Locate the cell with the specified text and output its [x, y] center coordinate. 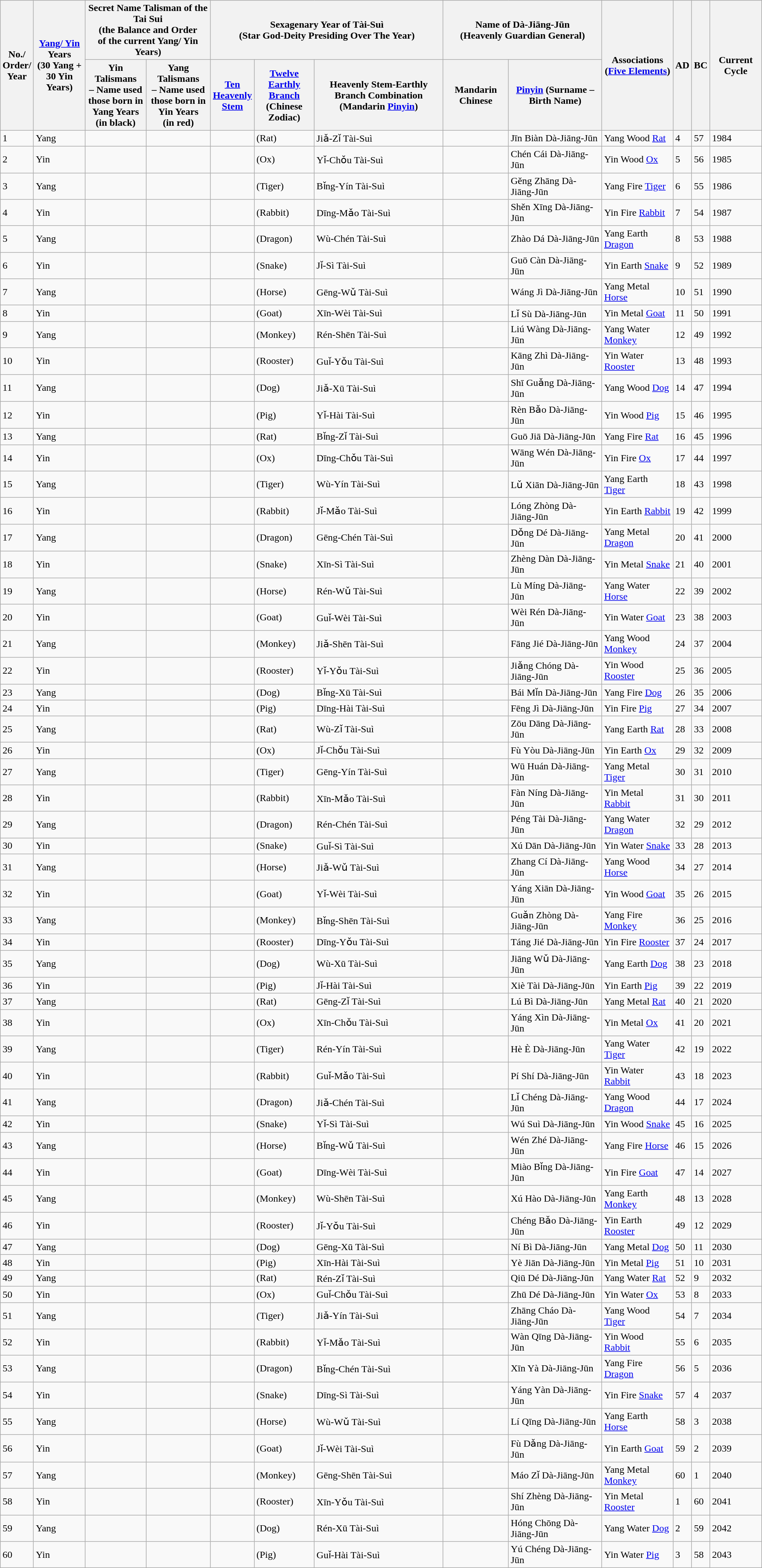
Fù Yòu Dà-Jiāng-Jūn [555, 750]
Yin Talismans– Name usedthose born inYang Years(in black) [116, 95]
Yang Water Monkey [637, 335]
2028 [736, 1199]
Yang Fire Dog [637, 692]
Dīng-Yǒu Tài-Suì [379, 942]
Jiǎ-Zǐ Tài-Suì [379, 138]
2023 [736, 1075]
Chén Cái Dà-Jiāng-Jūn [555, 160]
Yin Metal Goat [637, 313]
Guǐ-Sì Tài-Suì [379, 846]
Yin Water Snake [637, 846]
Lí Qīng Dà-Jiāng-Jūn [555, 1421]
Yang Water Dragon [637, 825]
Lú Bì Dà-Jiāng-Jūn [555, 1001]
Ní Bì Dà-Jiāng-Jūn [555, 1247]
Jiǎ-Chén Tài-Suì [379, 1102]
Yang Earth Monkey [637, 1199]
Jǐ-Mǎo Tài-Suì [379, 510]
Xīn-Mǎo Tài-Suì [379, 798]
Yin Wood Rabbit [637, 1342]
Péng Tài Dà-Jiāng-Jūn [555, 825]
Pí Shí Dà-Jiāng-Jūn [555, 1075]
1985 [736, 160]
Jīn Biàn Dà-Jiāng-Jūn [555, 138]
2011 [736, 798]
2001 [736, 564]
2017 [736, 942]
1990 [736, 292]
Guǐ-Mǎo Tài-Suì [379, 1075]
Yin Wood Rooster [637, 671]
Yang Metal Monkey [637, 1475]
Yang Wood Dragon [637, 1102]
2019 [736, 985]
Rén-Xū Tài-Suì [379, 1528]
Dīng-Sì Tài-Suì [379, 1395]
2026 [736, 1145]
2015 [736, 894]
Dīng-Mǎo Tài-Suì [379, 212]
Guǎn Zhòng Dà-Jiāng-Jūn [555, 921]
1998 [736, 484]
Yin Wood Goat [637, 894]
2042 [736, 1528]
Xiè Tài Dà-Jiāng-Jūn [555, 985]
Lóng Zhòng Dà-Jiāng-Jūn [555, 510]
Gēng-Yín Tài-Suì [379, 772]
Gēng-Xū Tài-Suì [379, 1247]
Xú Hào Dà-Jiāng-Jūn [555, 1199]
Zhang Cí Dà-Jiāng-Jūn [555, 867]
Yang Fire Dragon [637, 1369]
Yang Earth Tiger [637, 484]
2005 [736, 671]
Lǔ Xiān Dà-Jiāng-Jūn [555, 484]
TenHeavenlyStem [232, 95]
2022 [736, 1049]
Secret Name Talisman of the Tai Sui(the Balance and Orderof the current Yang/ Yin Years) [148, 30]
Bǐng-Zǐ Tài-Suì [379, 437]
Xīn-Wèi Tài-Suì [379, 313]
Yang Earth Dog [637, 964]
Dǒng Dé Dà-Jiāng-Jūn [555, 537]
Wū Huán Dà-Jiāng-Jūn [555, 772]
2009 [736, 750]
Heavenly Stem-Earthly Branch Combination(Mandarin Pinyin) [379, 95]
2031 [736, 1262]
BC [701, 65]
2014 [736, 867]
2008 [736, 729]
Yin Water Ox [637, 1294]
Dīng-Wèi Tài-Suì [379, 1172]
Rén-Wǔ Tài-Suì [379, 591]
Yǐ-Hài Tài-Suì [379, 415]
1987 [736, 212]
Jiǎ-Wǔ Tài-Suì [379, 867]
Yin Wood Pig [637, 415]
1996 [736, 437]
2018 [736, 964]
Yang Fire Rat [637, 437]
Fēng Jì Dà-Jiāng-Jūn [555, 708]
Yè Jiān Dà-Jiāng-Jūn [555, 1262]
Yin Water Pig [637, 1555]
Bǐng-Yín Tài-Suì [379, 186]
Yang Water Rat [637, 1278]
2010 [736, 772]
Guǐ-Wèi Tài-Suì [379, 617]
Jiǎng Chóng Dà-Jiāng-Jūn [555, 671]
Gēng-Chén Tài-Suì [379, 537]
Jǐ-Hài Tài-Suì [379, 985]
2007 [736, 708]
Jiǎ-Shēn Tài-Suì [379, 644]
Yin Metal Rooster [637, 1501]
Fàn Níng Dà-Jiāng-Jūn [555, 798]
Bái Mǐn Dà-Jiāng-Jūn [555, 692]
2039 [736, 1448]
Wù-Yín Tài-Suì [379, 484]
2021 [736, 1023]
Yang Earth Horse [637, 1421]
Rén-Shēn Tài-Suì [379, 335]
Yin Water Rooster [637, 361]
Bǐng-Wǔ Tài-Suì [379, 1145]
1984 [736, 138]
Yang Metal Dragon [637, 537]
Current Cycle [736, 65]
2020 [736, 1001]
Jiǎ-Xū Tài-Suì [379, 388]
1995 [736, 415]
Yǐ-Sì Tài-Suì [379, 1124]
Yú Chéng Dà-Jiāng-Jūn [555, 1555]
2043 [736, 1555]
Yang Metal Tiger [637, 772]
Yin Metal Ox [637, 1023]
Yang Metal Dog [637, 1247]
Zōu Dāng Dà-Jiāng-Jūn [555, 729]
Xīn Yà Dà-Jiāng-Jūn [555, 1369]
Yin Wood Ox [637, 160]
Yin Metal Rabbit [637, 798]
2032 [736, 1278]
Yáng Yàn Dà-Jiāng-Jūn [555, 1395]
Yang Water Horse [637, 591]
Yang Earth Rat [637, 729]
Wù-Xū Tài-Suì [379, 964]
Yang/ Yin Years(30 Yang +30 Yin Years) [59, 65]
Zhào Dá Dà-Jiāng-Jūn [555, 239]
Yang Water Tiger [637, 1049]
2006 [736, 692]
Dīng-Hài Tài-Suì [379, 708]
Kāng Zhì Dà-Jiāng-Jūn [555, 361]
Yang Wood Tiger [637, 1316]
2027 [736, 1172]
2000 [736, 537]
Guǐ-Yǒu Tài-Suì [379, 361]
Pinyin (Surname – Birth Name) [555, 95]
Guō Jiā Dà-Jiāng-Jūn [555, 437]
Guǐ-Hài Tài-Suì [379, 1555]
Name of Dà-Jiāng-Jūn(Heavenly Guardian General) [523, 30]
Yang Wood Horse [637, 867]
Xīn-Sì Tài-Suì [379, 564]
Jiāng Wǔ Dà-Jiāng-Jūn [555, 964]
Jǐ-Sì Tài-Suì [379, 265]
Hóng Chōng Dà-Jiāng-Jūn [555, 1528]
Yǐ-Wèi Tài-Suì [379, 894]
Associations(Five Elements) [637, 65]
Rèn Bǎo Dà-Jiāng-Jūn [555, 415]
Yang Wood Dog [637, 388]
Yin Earth Rabbit [637, 510]
Xīn-Chǒu Tài-Suì [379, 1023]
Rén-Chén Tài-Suì [379, 825]
2024 [736, 1102]
Guō Càn Dà-Jiāng-Jūn [555, 265]
Xīn-Hài Tài-Suì [379, 1262]
1994 [736, 388]
Shí Zhèng Dà-Jiāng-Jūn [555, 1501]
Yin Metal Snake [637, 564]
No./Order/Year [17, 65]
Yáng Xìn Dà-Jiāng-Jūn [555, 1023]
2003 [736, 617]
Wén Zhé Dà-Jiāng-Jūn [555, 1145]
2012 [736, 825]
Wàn Qīng Dà-Jiāng-Jūn [555, 1342]
Shěn Xīng Dà-Jiāng-Jūn [555, 212]
Lù Míng Dà-Jiāng-Jūn [555, 591]
Yǐ-Chǒu Tài-Suì [379, 160]
Yang Fire Monkey [637, 921]
Gēng-Shēn Tài-Suì [379, 1475]
Yin Earth Snake [637, 265]
Gěng Zhāng Dà-Jiāng-Jūn [555, 186]
2016 [736, 921]
Yang Fire Tiger [637, 186]
TwelveEarthlyBranch(Chinese Zodiac) [284, 95]
2025 [736, 1124]
1989 [736, 265]
Yang Wood Rat [637, 138]
2013 [736, 846]
1993 [736, 361]
Jiǎ-Yín Tài-Suì [379, 1316]
Fù Dǎng Dà-Jiāng-Jūn [555, 1448]
Yang Talismans– Name usedthose born inYin Years(in red) [178, 95]
2036 [736, 1369]
Yang Metal Horse [637, 292]
1988 [736, 239]
Chéng Bǎo Dà-Jiāng-Jūn [555, 1226]
Yin Earth Ox [637, 750]
Yang Fire Horse [637, 1145]
Rén-Yín Tài-Suì [379, 1049]
1991 [736, 313]
Wèi Rén Dà-Jiāng-Jūn [555, 617]
Yin Fire Rooster [637, 942]
Yang Metal Rat [637, 1001]
1986 [736, 186]
Yin Fire Ox [637, 458]
Zhū Dé Dà-Jiāng-Jūn [555, 1294]
Wáng Jì Dà-Jiāng-Jūn [555, 292]
Yang Water Dog [637, 1528]
Táng Jié Dà-Jiāng-Jūn [555, 942]
2030 [736, 1247]
Yin Metal Pig [637, 1262]
Miào Bǐng Dà-Jiāng-Jūn [555, 1172]
2040 [736, 1475]
Jǐ-Yǒu Tài-Suì [379, 1226]
Yin Fire Pig [637, 708]
Máo Zǐ Dà-Jiāng-Jūn [555, 1475]
Zhāng Cháo Dà-Jiāng-Jūn [555, 1316]
Wù-Zǐ Tài-Suì [379, 729]
Sexagenary Year of Tài-Suì(Star God-Deity Presiding Over The Year) [326, 30]
Gēng-Zǐ Tài-Suì [379, 1001]
Rén-Zǐ Tài-Suì [379, 1278]
Mandarin Chinese [476, 95]
Liú Wàng Dà-Jiāng-Jūn [555, 335]
Xú Dān Dà-Jiāng-Jūn [555, 846]
Yin Earth Goat [637, 1448]
AD [682, 65]
Guǐ-Chǒu Tài-Suì [379, 1294]
Yin Fire Goat [637, 1172]
1997 [736, 458]
Yin Earth Pig [637, 985]
Wāng Wén Dà-Jiāng-Jūn [555, 458]
Lǐ Sù Dà-Jiāng-Jūn [555, 313]
2004 [736, 644]
Bǐng-Chén Tài-Suì [379, 1369]
Xīn-Yǒu Tài-Suì [379, 1501]
Lǐ Chéng Dà-Jiāng-Jūn [555, 1102]
Jǐ-Chǒu Tài-Suì [379, 750]
2037 [736, 1395]
Bǐng-Xū Tài-Suì [379, 692]
Yin Water Goat [637, 617]
Hè È Dà-Jiāng-Jūn [555, 1049]
Yin Water Rabbit [637, 1075]
Shī Guǎng Dà-Jiāng-Jūn [555, 388]
Yǐ-Mǎo Tài-Suì [379, 1342]
Zhèng Dàn Dà-Jiāng-Jūn [555, 564]
2035 [736, 1342]
Yin Fire Snake [637, 1395]
Jǐ-Wèi Tài-Suì [379, 1448]
Wú Suì Dà-Jiāng-Jūn [555, 1124]
1999 [736, 510]
2034 [736, 1316]
1992 [736, 335]
Yang Earth Dragon [637, 239]
Fāng Jié Dà-Jiāng-Jūn [555, 644]
Wù-Shēn Tài-Suì [379, 1199]
2002 [736, 591]
Yǐ-Yǒu Tài-Suì [379, 671]
Gēng-Wǔ Tài-Suì [379, 292]
Yin Earth Rooster [637, 1226]
2041 [736, 1501]
Bǐng-Shēn Tài-Suì [379, 921]
Qiū Dé Dà-Jiāng-Jūn [555, 1278]
2029 [736, 1226]
Wù-Chén Tài-Suì [379, 239]
Yin Wood Snake [637, 1124]
Yin Fire Rabbit [637, 212]
Yáng Xiān Dà-Jiāng-Jūn [555, 894]
Yang Wood Monkey [637, 644]
Dīng-Chǒu Tài-Suì [379, 458]
2038 [736, 1421]
2033 [736, 1294]
Wù-Wǔ Tài-Suì [379, 1421]
